From the cell containing the given text, extract its center point as [X, Y] coordinate. 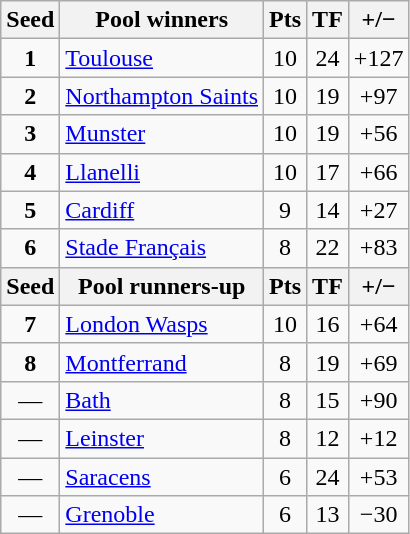
9 [286, 210]
+90 [378, 400]
2 [30, 96]
Pool runners-up [162, 286]
16 [328, 324]
14 [328, 210]
12 [328, 438]
+66 [378, 172]
+127 [378, 58]
+27 [378, 210]
1 [30, 58]
17 [328, 172]
Pool winners [162, 20]
+97 [378, 96]
Munster [162, 134]
−30 [378, 515]
5 [30, 210]
13 [328, 515]
Leinster [162, 438]
+83 [378, 248]
+53 [378, 477]
22 [328, 248]
4 [30, 172]
+69 [378, 362]
Montferrand [162, 362]
7 [30, 324]
+56 [378, 134]
London Wasps [162, 324]
Bath [162, 400]
Toulouse [162, 58]
15 [328, 400]
Llanelli [162, 172]
3 [30, 134]
+64 [378, 324]
Grenoble [162, 515]
+12 [378, 438]
Saracens [162, 477]
Stade Français [162, 248]
Cardiff [162, 210]
Northampton Saints [162, 96]
